Identify which cell holds the provided text, then report its [x, y] central coordinate. 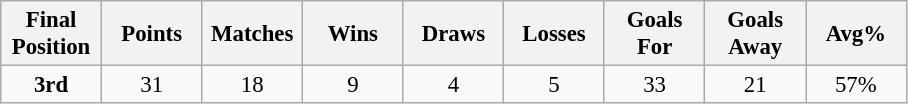
5 [554, 85]
3rd [52, 85]
9 [354, 85]
57% [856, 85]
Points [152, 34]
33 [654, 85]
Draws [454, 34]
Losses [554, 34]
21 [756, 85]
Goals Away [756, 34]
4 [454, 85]
Avg% [856, 34]
Final Position [52, 34]
Goals For [654, 34]
Matches [252, 34]
31 [152, 85]
Wins [354, 34]
18 [252, 85]
